For the text-containing cell, return its midpoint in (X, Y) coordinate format. 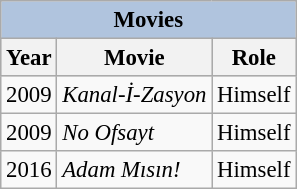
No Ofsayt (134, 133)
2016 (29, 170)
Movie (134, 58)
Kanal-İ-Zasyon (134, 95)
Adam Mısın! (134, 170)
Role (254, 58)
Year (29, 58)
Movies (148, 20)
